Pinpoint the cell where the given text exists, returning its (X, Y) midpoint coordinate. 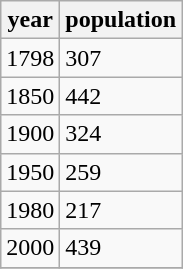
324 (121, 134)
439 (121, 248)
307 (121, 58)
1950 (30, 172)
1980 (30, 210)
2000 (30, 248)
442 (121, 96)
1850 (30, 96)
259 (121, 172)
1798 (30, 58)
1900 (30, 134)
217 (121, 210)
year (30, 20)
population (121, 20)
